Scan for the cell matching the given text and deliver its (x, y) coordinate at center. 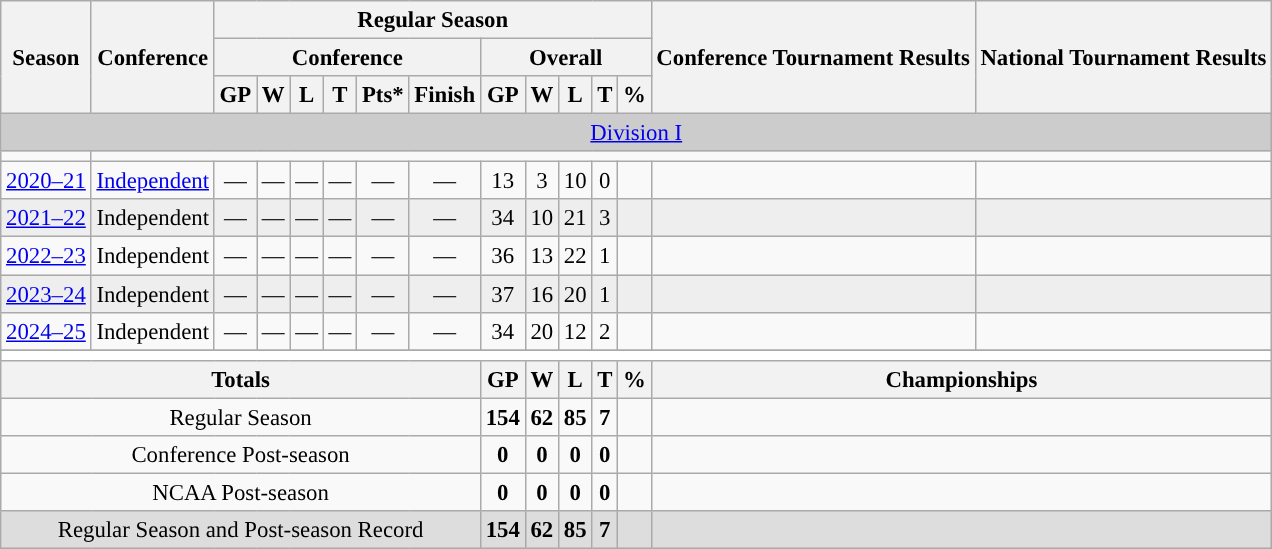
16 (542, 294)
2022–23 (46, 256)
22 (576, 256)
Conference Post-season (241, 455)
2 (605, 331)
National Tournament Results (1124, 58)
Overall (566, 58)
Totals (241, 379)
Finish (444, 95)
Conference Tournament Results (813, 58)
2023–24 (46, 294)
2021–22 (46, 219)
Regular Season and Post-season Record (241, 530)
Season (46, 58)
Pts* (383, 95)
Championships (962, 379)
2024–25 (46, 331)
36 (502, 256)
21 (576, 219)
12 (576, 331)
37 (502, 294)
NCAA Post-season (241, 492)
Division I (636, 133)
2020–21 (46, 181)
